Output the (x, y) coordinate of the center of the cell containing the given text.  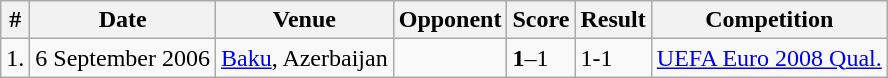
Date (123, 20)
# (16, 20)
Baku, Azerbaijan (305, 58)
1-1 (613, 58)
Competition (769, 20)
6 September 2006 (123, 58)
Result (613, 20)
Opponent (450, 20)
Venue (305, 20)
1. (16, 58)
1–1 (541, 58)
Score (541, 20)
UEFA Euro 2008 Qual. (769, 58)
